Return (X, Y) of the center of cell containing provided text 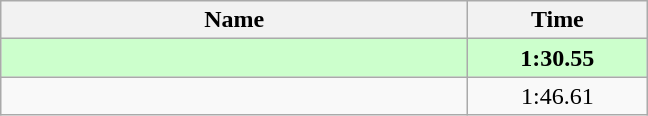
Name (234, 20)
1:30.55 (558, 58)
1:46.61 (558, 96)
Time (558, 20)
